Pinpoint the cell where the given text exists, returning its [x, y] midpoint coordinate. 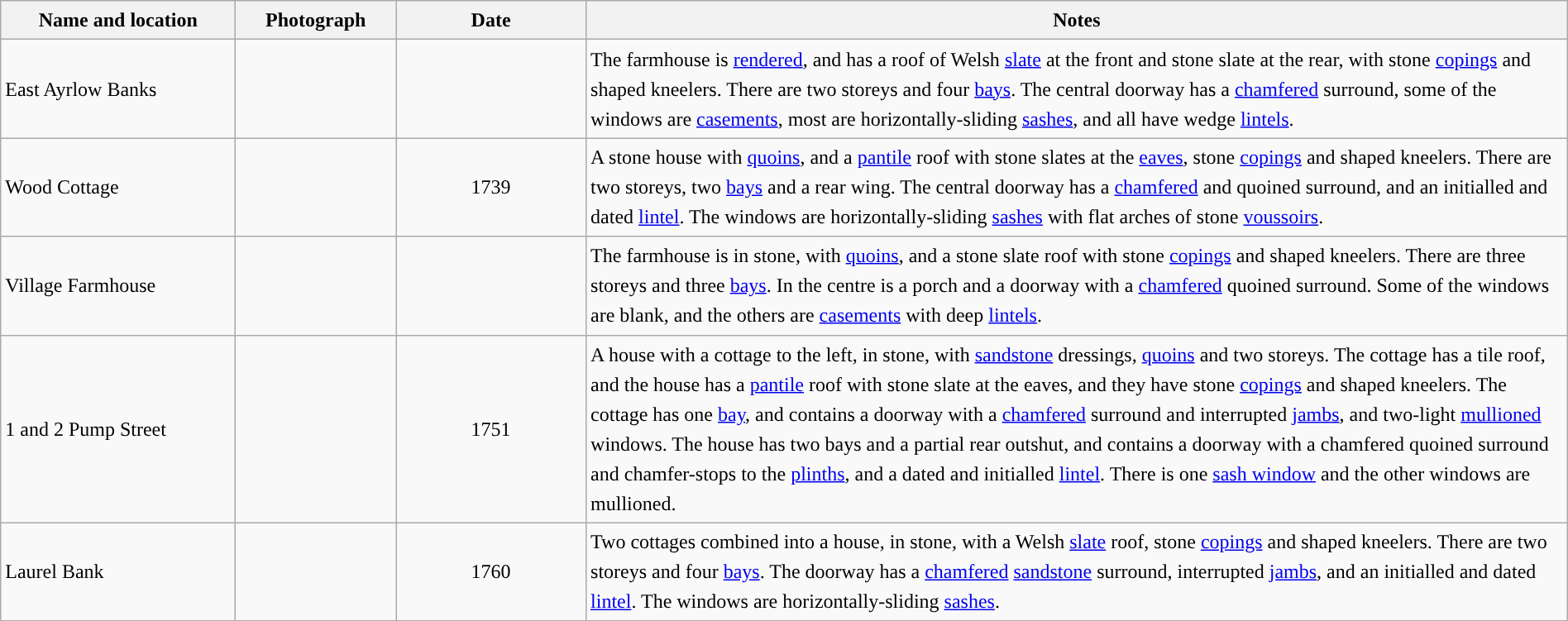
1739 [491, 187]
Date [491, 20]
Laurel Bank [118, 572]
Village Farmhouse [118, 286]
1751 [491, 428]
Name and location [118, 20]
Photograph [316, 20]
Notes [1077, 20]
1760 [491, 572]
Wood Cottage [118, 187]
1 and 2 Pump Street [118, 428]
East Ayrlow Banks [118, 89]
